Provide the (x, y) coordinate of the cell's center where the given text is located.  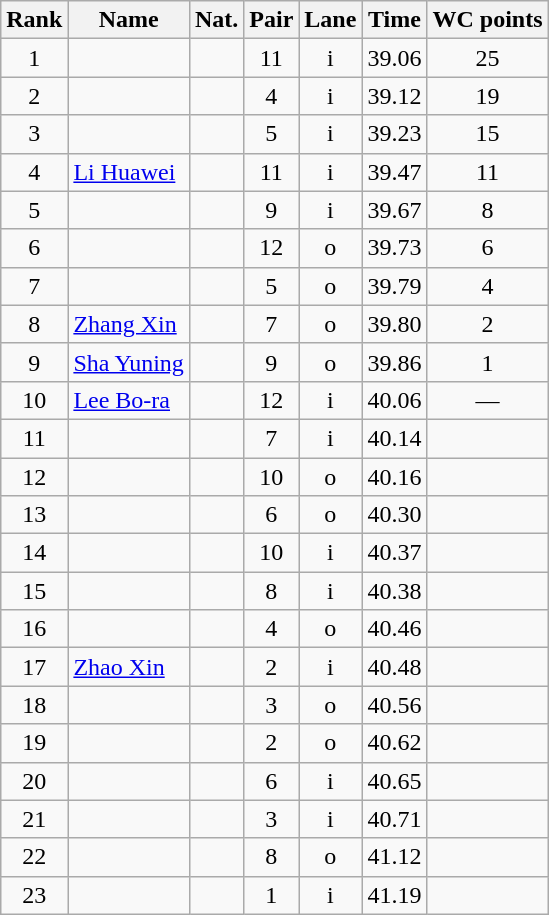
— (488, 400)
39.67 (394, 210)
25 (488, 58)
40.65 (394, 781)
39.23 (394, 134)
WC points (488, 20)
39.12 (394, 96)
39.80 (394, 324)
Zhao Xin (129, 667)
14 (34, 553)
Rank (34, 20)
39.47 (394, 172)
40.71 (394, 819)
41.12 (394, 857)
40.46 (394, 629)
Zhang Xin (129, 324)
40.37 (394, 553)
Lee Bo-ra (129, 400)
41.19 (394, 895)
17 (34, 667)
20 (34, 781)
23 (34, 895)
Time (394, 20)
40.30 (394, 515)
40.48 (394, 667)
18 (34, 705)
39.73 (394, 248)
40.06 (394, 400)
Sha Yuning (129, 362)
Li Huawei (129, 172)
40.38 (394, 591)
40.16 (394, 477)
39.79 (394, 286)
40.14 (394, 438)
40.56 (394, 705)
Lane (330, 20)
39.86 (394, 362)
16 (34, 629)
22 (34, 857)
Name (129, 20)
Pair (272, 20)
13 (34, 515)
Nat. (216, 20)
40.62 (394, 743)
21 (34, 819)
39.06 (394, 58)
